Detect which cell encompasses the target text, then output its [X, Y] center coordinate. 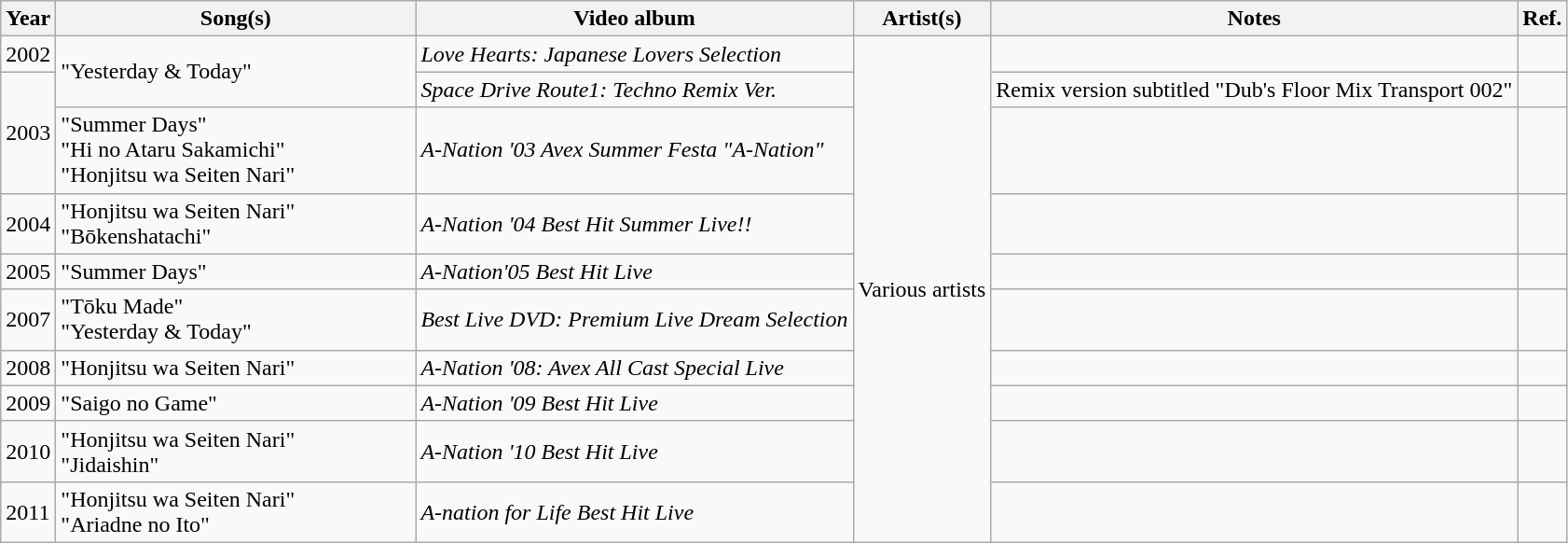
Space Drive Route1: Techno Remix Ver. [634, 90]
A-Nation '10 Best Hit Live [634, 452]
2005 [28, 271]
A-Nation '04 Best Hit Summer Live!! [634, 224]
2007 [28, 319]
A-nation for Life Best Hit Live [634, 511]
A-Nation '09 Best Hit Live [634, 403]
Ref. [1542, 19]
2010 [28, 452]
"Honjitsu wa Seiten Nari""Bōkenshatachi" [236, 224]
"Honjitsu wa Seiten Nari""Ariadne no Ito" [236, 511]
Year [28, 19]
"Summer Days""Hi no Ataru Sakamichi""Honjitsu wa Seiten Nari" [236, 150]
2009 [28, 403]
2002 [28, 54]
Song(s) [236, 19]
"Honjitsu wa Seiten Nari" [236, 368]
Various artists [922, 289]
Remix version subtitled "Dub's Floor Mix Transport 002" [1255, 90]
Video album [634, 19]
A-Nation '08: Avex All Cast Special Live [634, 368]
"Honjitsu wa Seiten Nari""Jidaishin" [236, 452]
Artist(s) [922, 19]
2011 [28, 511]
2004 [28, 224]
2003 [28, 132]
Love Hearts: Japanese Lovers Selection [634, 54]
"Tōku Made""Yesterday & Today" [236, 319]
"Saigo no Game" [236, 403]
"Summer Days" [236, 271]
Notes [1255, 19]
"Yesterday & Today" [236, 72]
A-Nation '03 Avex Summer Festa "A-Nation" [634, 150]
2008 [28, 368]
Best Live DVD: Premium Live Dream Selection [634, 319]
A-Nation'05 Best Hit Live [634, 271]
